Locate the cell with the specified text and output its [X, Y] center coordinate. 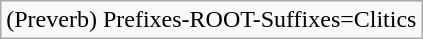
(Preverb) Prefixes-ROOT-Suffixes=Clitics [212, 20]
